Scan for the cell matching the given text and deliver its [X, Y] coordinate at center. 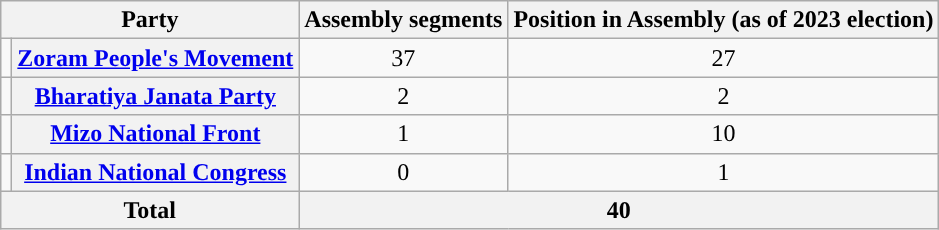
Party [150, 20]
10 [724, 134]
Mizo National Front [156, 134]
Bharatiya Janata Party [156, 96]
0 [404, 172]
Indian National Congress [156, 172]
Zoram People's Movement [156, 58]
Position in Assembly (as of 2023 election) [724, 20]
Total [150, 210]
37 [404, 58]
40 [619, 210]
27 [724, 58]
Assembly segments [404, 20]
